Find where the given text appears and provide that cell's center as [X, Y] coordinate. 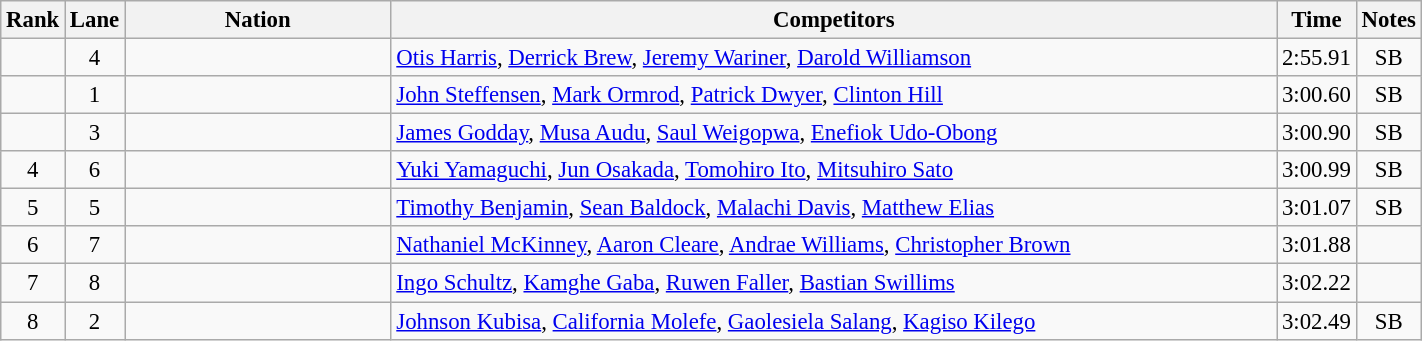
2 [95, 321]
3:01.88 [1317, 245]
Lane [95, 20]
Nation [258, 20]
Nathaniel McKinney, Aaron Cleare, Andrae Williams, Christopher Brown [834, 245]
3:02.49 [1317, 321]
3:00.60 [1317, 95]
John Steffensen, Mark Ormrod, Patrick Dwyer, Clinton Hill [834, 95]
Ingo Schultz, Kamghe Gaba, Ruwen Faller, Bastian Swillims [834, 283]
Otis Harris, Derrick Brew, Jeremy Wariner, Darold Williamson [834, 58]
Yuki Yamaguchi, Jun Osakada, Tomohiro Ito, Mitsuhiro Sato [834, 170]
1 [95, 95]
Notes [1388, 20]
3:02.22 [1317, 283]
2:55.91 [1317, 58]
James Godday, Musa Audu, Saul Weigopwa, Enefiok Udo-Obong [834, 133]
Timothy Benjamin, Sean Baldock, Malachi Davis, Matthew Elias [834, 208]
3 [95, 133]
3:00.90 [1317, 133]
Rank [33, 20]
Time [1317, 20]
Johnson Kubisa, California Molefe, Gaolesiela Salang, Kagiso Kilego [834, 321]
Competitors [834, 20]
3:01.07 [1317, 208]
3:00.99 [1317, 170]
